Output the [x, y] coordinate of the center of the cell containing the given text.  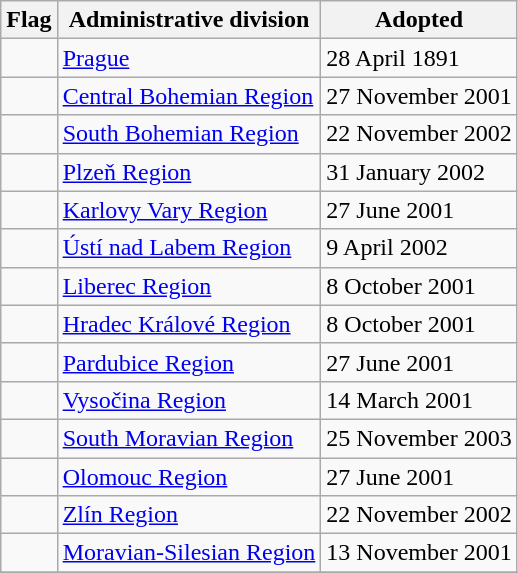
28 April 1891 [419, 58]
Prague [189, 58]
9 April 2002 [419, 248]
South Bohemian Region [189, 134]
Ústí nad Labem Region [189, 248]
Zlín Region [189, 515]
27 November 2001 [419, 96]
Adopted [419, 20]
25 November 2003 [419, 438]
13 November 2001 [419, 553]
14 March 2001 [419, 400]
Plzeň Region [189, 172]
South Moravian Region [189, 438]
Flag [29, 20]
31 January 2002 [419, 172]
Central Bohemian Region [189, 96]
Liberec Region [189, 286]
Vysočina Region [189, 400]
Karlovy Vary Region [189, 210]
Olomouc Region [189, 477]
Pardubice Region [189, 362]
Moravian-Silesian Region [189, 553]
Hradec Králové Region [189, 324]
Administrative division [189, 20]
